Provide the (x, y) coordinate of the cell's center where the given text is located.  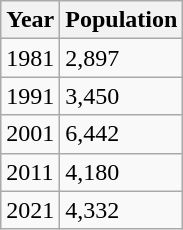
2011 (30, 172)
2001 (30, 134)
1981 (30, 58)
6,442 (122, 134)
4,180 (122, 172)
1991 (30, 96)
Population (122, 20)
2021 (30, 210)
Year (30, 20)
2,897 (122, 58)
3,450 (122, 96)
4,332 (122, 210)
